Search for the cell housing the specified text and yield its [X, Y] center coordinate. 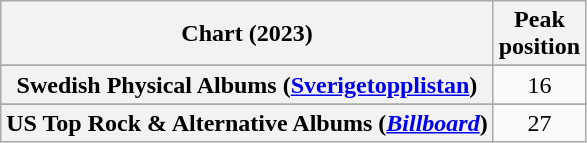
27 [539, 123]
Peakposition [539, 34]
Swedish Physical Albums (Sverigetopplistan) [247, 85]
Chart (2023) [247, 34]
US Top Rock & Alternative Albums (Billboard) [247, 123]
16 [539, 85]
